Scan for the cell matching the given text and deliver its (x, y) coordinate at center. 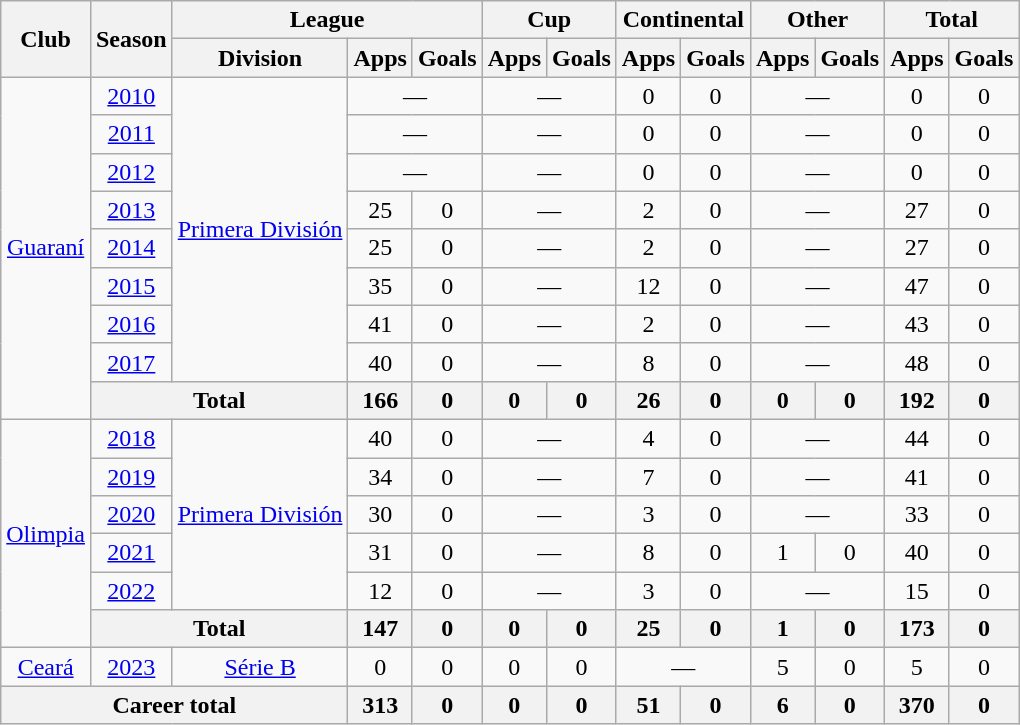
192 (917, 400)
2014 (131, 248)
Olimpia (46, 533)
43 (917, 324)
166 (380, 400)
Cup (549, 20)
33 (917, 515)
34 (380, 477)
44 (917, 438)
15 (917, 591)
Club (46, 39)
League (327, 20)
2010 (131, 96)
173 (917, 629)
2019 (131, 477)
2015 (131, 286)
2013 (131, 210)
Ceará (46, 667)
Division (260, 58)
26 (648, 400)
Guaraní (46, 248)
48 (917, 362)
370 (917, 705)
Season (131, 39)
2021 (131, 553)
2016 (131, 324)
313 (380, 705)
Career total (174, 705)
7 (648, 477)
Other (817, 20)
47 (917, 286)
35 (380, 286)
Continental (683, 20)
2020 (131, 515)
51 (648, 705)
Série B (260, 667)
2017 (131, 362)
4 (648, 438)
6 (782, 705)
31 (380, 553)
2022 (131, 591)
2018 (131, 438)
2011 (131, 134)
147 (380, 629)
2012 (131, 172)
2023 (131, 667)
30 (380, 515)
